Extract the (x, y) coordinate from the center of the cell holding the provided text.  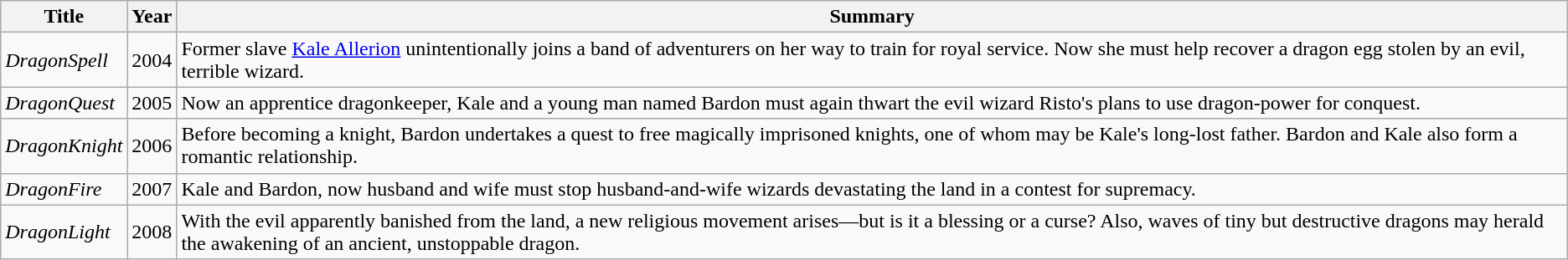
2004 (152, 60)
DragonKnight (64, 145)
2006 (152, 145)
Title (64, 17)
Summary (872, 17)
Kale and Bardon, now husband and wife must stop husband-and-wife wizards devastating the land in a contest for supremacy. (872, 189)
2005 (152, 103)
DragonLight (64, 232)
Year (152, 17)
Now an apprentice dragonkeeper, Kale and a young man named Bardon must again thwart the evil wizard Risto's plans to use dragon-power for conquest. (872, 103)
2008 (152, 232)
2007 (152, 189)
DragonSpell (64, 60)
DragonFire (64, 189)
DragonQuest (64, 103)
